Scan for the cell matching the given text and deliver its (X, Y) coordinate at center. 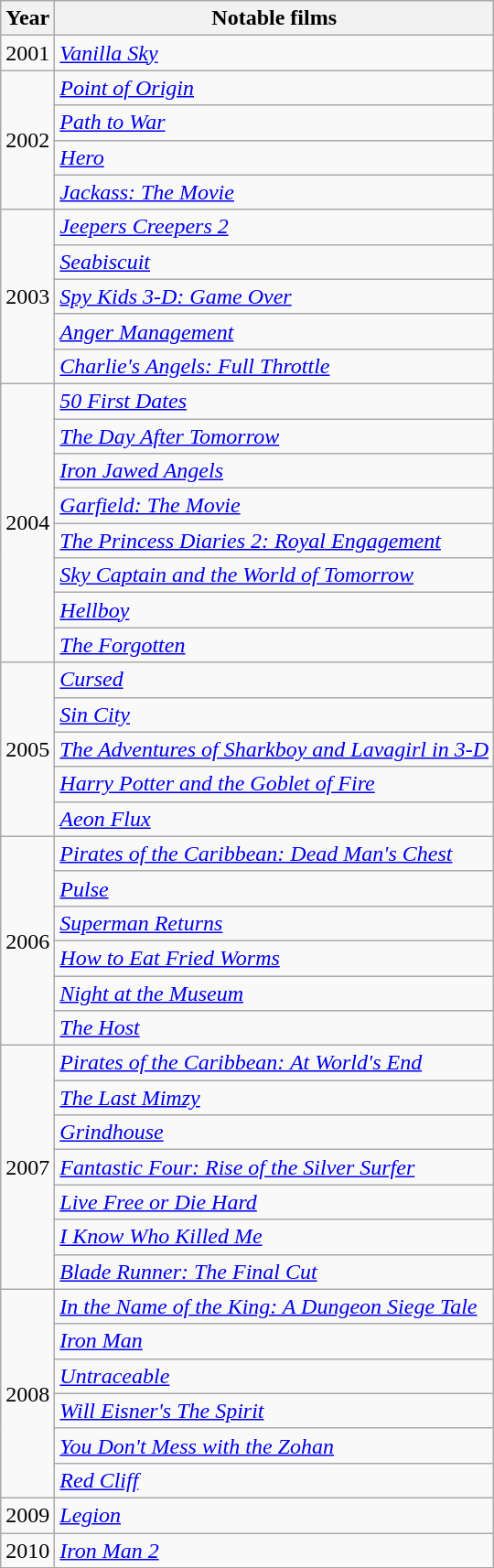
2008 (27, 1393)
Blade Runner: The Final Cut (274, 1272)
Notable films (274, 18)
50 First Dates (274, 401)
The Host (274, 1028)
Pirates of the Caribbean: Dead Man's Chest (274, 854)
2007 (27, 1167)
Sin City (274, 714)
Harry Potter and the Goblet of Fire (274, 784)
Anger Management (274, 331)
Jackass: The Movie (274, 192)
The Adventures of Sharkboy and Lavagirl in 3-D (274, 749)
Live Free or Die Hard (274, 1202)
The Day After Tomorrow (274, 436)
2006 (27, 940)
Iron Man (274, 1341)
Iron Jawed Angels (274, 471)
2002 (27, 140)
Superman Returns (274, 923)
Untraceable (274, 1376)
Sky Captain and the World of Tomorrow (274, 575)
Night at the Museum (274, 993)
The Forgotten (274, 645)
Path to War (274, 123)
Spy Kids 3-D: Game Over (274, 296)
2009 (27, 1515)
Jeepers Creepers 2 (274, 227)
2004 (27, 522)
2001 (27, 53)
Legion (274, 1515)
Fantastic Four: Rise of the Silver Surfer (274, 1167)
You Don't Mess with the Zohan (274, 1445)
Red Cliff (274, 1480)
Pirates of the Caribbean: At World's End (274, 1063)
Will Eisner's The Spirit (274, 1411)
Charlie's Angels: Full Throttle (274, 366)
Hero (274, 157)
Iron Man 2 (274, 1551)
Cursed (274, 680)
I Know Who Killed Me (274, 1237)
2010 (27, 1551)
2003 (27, 296)
2005 (27, 749)
In the Name of the King: A Dungeon Siege Tale (274, 1306)
Pulse (274, 888)
Point of Origin (274, 88)
Garfield: The Movie (274, 506)
How to Eat Fried Worms (274, 958)
The Last Mimzy (274, 1098)
Vanilla Sky (274, 53)
Year (27, 18)
Hellboy (274, 610)
Aeon Flux (274, 819)
Grindhouse (274, 1133)
Seabiscuit (274, 262)
The Princess Diaries 2: Royal Engagement (274, 541)
